Search for the cell housing the specified text and yield its (X, Y) center coordinate. 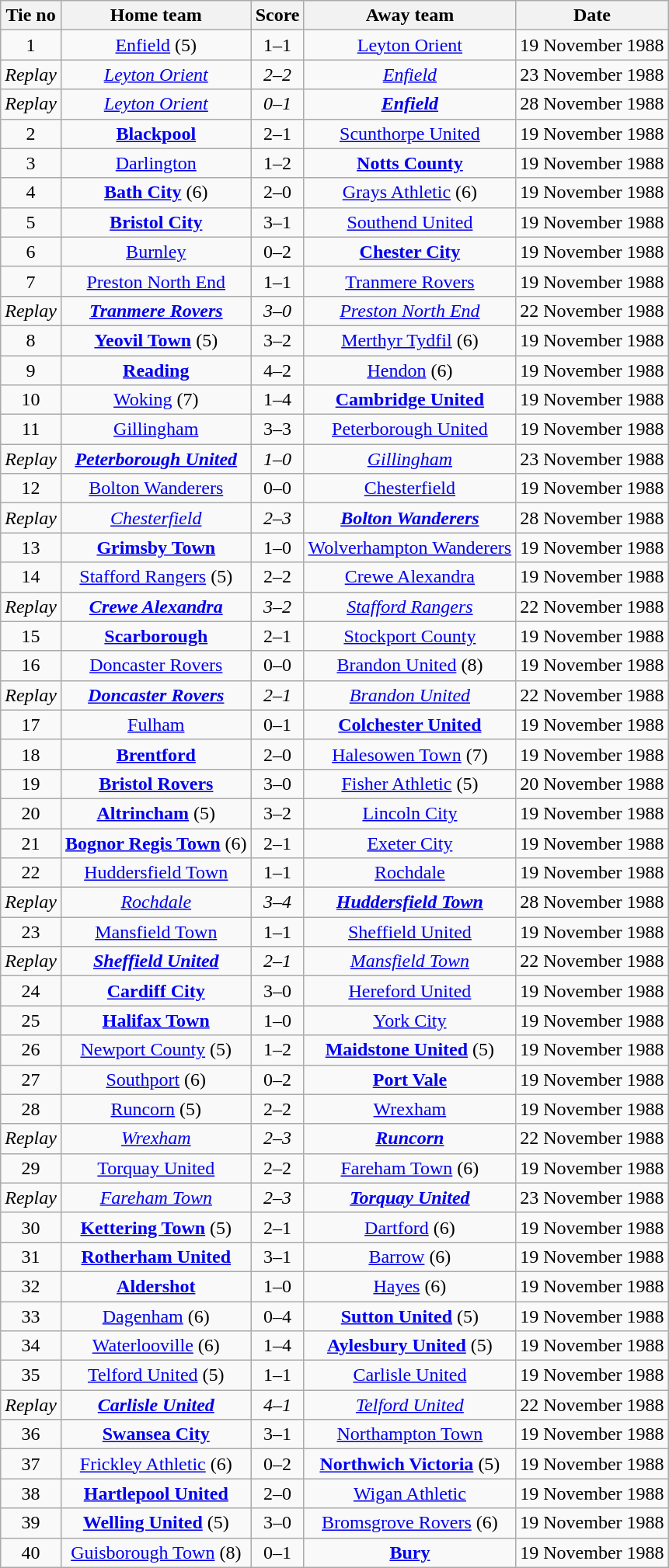
Fisher Athletic (5) (410, 784)
38 (31, 1493)
3–4 (277, 902)
32 (31, 1286)
Southport (6) (155, 1080)
Stafford Rangers (410, 607)
Aldershot (155, 1286)
15 (31, 636)
4 (31, 193)
Lincoln City (410, 813)
Hartlepool United (155, 1493)
Away team (410, 16)
4–1 (277, 1405)
York City (410, 1020)
9 (31, 370)
Grimsby Town (155, 548)
Welling United (5) (155, 1523)
8 (31, 340)
6 (31, 252)
Wigan Athletic (410, 1493)
Runcorn (5) (155, 1109)
Wolverhampton Wanderers (410, 548)
Brentford (155, 754)
Maidstone United (5) (410, 1050)
Hendon (6) (410, 370)
Northwich Victoria (5) (410, 1464)
Waterlooville (6) (155, 1346)
Chester City (410, 252)
Hayes (6) (410, 1286)
Telford United (410, 1405)
24 (31, 991)
Halifax Town (155, 1020)
Southend United (410, 222)
27 (31, 1080)
21 (31, 843)
17 (31, 725)
22 (31, 873)
Kettering Town (5) (155, 1227)
16 (31, 666)
29 (31, 1168)
26 (31, 1050)
23 (31, 932)
Newport County (5) (155, 1050)
12 (31, 488)
4–2 (277, 370)
Colchester United (410, 725)
1 (31, 45)
25 (31, 1020)
Brandon United (8) (410, 666)
Port Vale (410, 1080)
Score (277, 16)
3 (31, 163)
Stafford Rangers (5) (155, 577)
30 (31, 1227)
Fulham (155, 725)
Frickley Athletic (6) (155, 1464)
Date (592, 16)
13 (31, 548)
Altrincham (5) (155, 813)
Blackpool (155, 134)
Grays Athletic (6) (410, 193)
Bristol City (155, 222)
3–3 (277, 429)
Bath City (6) (155, 193)
Tie no (31, 16)
18 (31, 754)
34 (31, 1346)
Merthyr Tydfil (6) (410, 340)
Bognor Regis Town (6) (155, 843)
Runcorn (410, 1139)
40 (31, 1552)
Northampton Town (410, 1434)
Hereford United (410, 991)
37 (31, 1464)
Scunthorpe United (410, 134)
7 (31, 281)
19 (31, 784)
Brandon United (410, 695)
Sutton United (5) (410, 1316)
Fareham Town (6) (410, 1168)
10 (31, 400)
Woking (7) (155, 400)
Stockport County (410, 636)
Home team (155, 16)
Telford United (5) (155, 1375)
35 (31, 1375)
14 (31, 577)
Exeter City (410, 843)
Swansea City (155, 1434)
Notts County (410, 163)
31 (31, 1257)
Burnley (155, 252)
20 (31, 813)
0–4 (277, 1316)
11 (31, 429)
39 (31, 1523)
Darlington (155, 163)
Enfield (5) (155, 45)
Fareham Town (155, 1198)
5 (31, 222)
Halesowen Town (7) (410, 754)
Cardiff City (155, 991)
Bromsgrove Rovers (6) (410, 1523)
Dagenham (6) (155, 1316)
Bury (410, 1552)
Barrow (6) (410, 1257)
36 (31, 1434)
33 (31, 1316)
Yeovil Town (5) (155, 340)
28 (31, 1109)
Rotherham United (155, 1257)
Scarborough (155, 636)
Aylesbury United (5) (410, 1346)
Cambridge United (410, 400)
2 (31, 134)
Dartford (6) (410, 1227)
Reading (155, 370)
20 November 1988 (592, 784)
Guisborough Town (8) (155, 1552)
Bristol Rovers (155, 784)
